Determine the [x, y] coordinate at the center of the cell enclosing the given text.  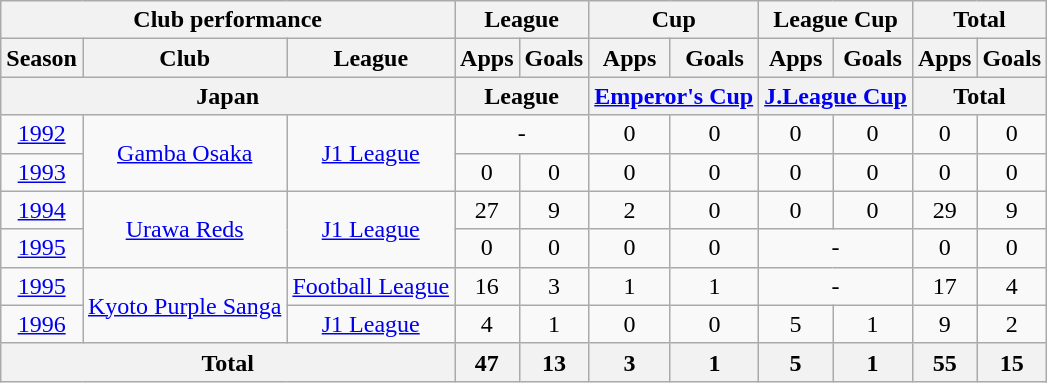
1993 [42, 172]
Cup [674, 20]
1996 [42, 324]
League Cup [836, 20]
Kyoto Purple Sanga [184, 305]
47 [487, 362]
29 [944, 210]
Urawa Reds [184, 229]
Emperor's Cup [674, 96]
Japan [228, 96]
13 [554, 362]
16 [487, 286]
1994 [42, 210]
Football League [371, 286]
Gamba Osaka [184, 153]
55 [944, 362]
J.League Cup [836, 96]
Club [184, 58]
17 [944, 286]
Club performance [228, 20]
27 [487, 210]
15 [1012, 362]
1992 [42, 134]
Season [42, 58]
